Locate the cell with the specified text and output its (X, Y) center coordinate. 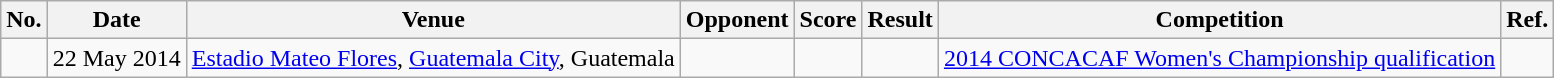
Score (828, 20)
Estadio Mateo Flores, Guatemala City, Guatemala (433, 58)
No. (24, 20)
Ref. (1528, 20)
Competition (1219, 20)
Venue (433, 20)
Result (900, 20)
22 May 2014 (116, 58)
Opponent (737, 20)
2014 CONCACAF Women's Championship qualification (1219, 58)
Date (116, 20)
